Pinpoint the cell where the given text exists, returning its [x, y] midpoint coordinate. 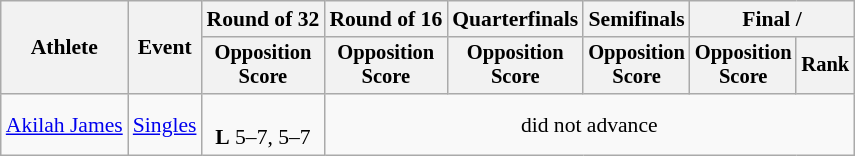
Round of 32 [262, 19]
Akilah James [64, 124]
Rank [825, 66]
Final / [772, 19]
Semifinals [636, 19]
L 5–7, 5–7 [262, 124]
Quarterfinals [515, 19]
did not advance [589, 124]
Singles [165, 124]
Event [165, 48]
Round of 16 [386, 19]
Athlete [64, 48]
